Scan for the cell matching the given text and deliver its [x, y] coordinate at center. 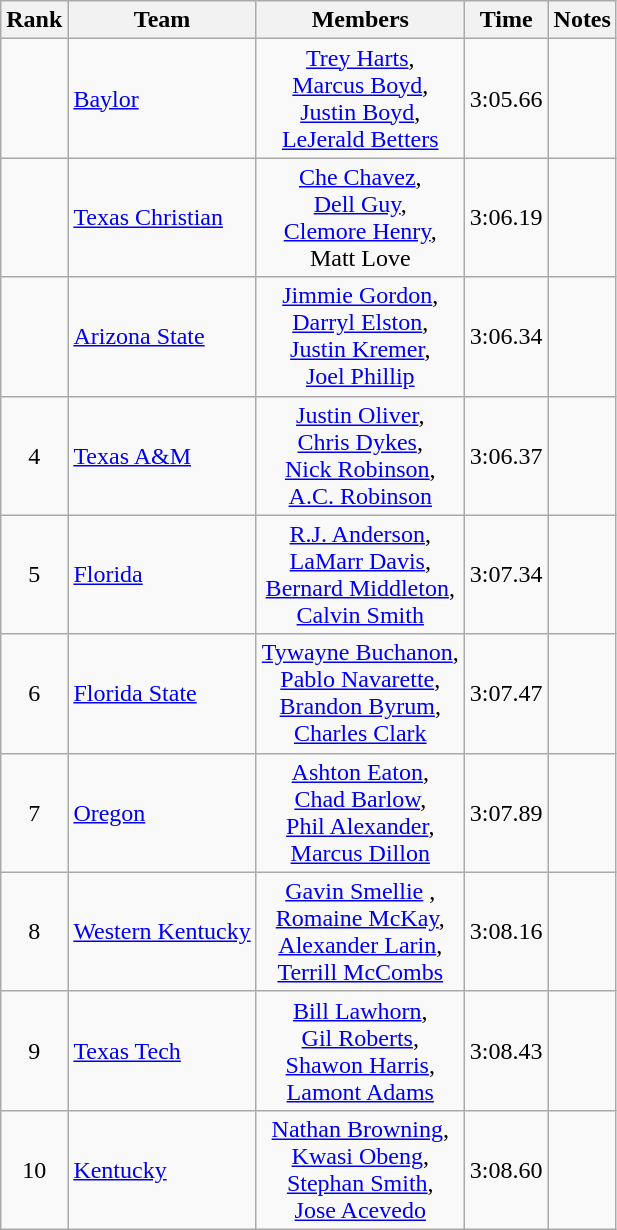
5 [34, 574]
3:07.89 [506, 812]
Florida State [162, 694]
3:07.34 [506, 574]
3:07.47 [506, 694]
Che Chavez,Dell Guy,Clemore Henry,Matt Love [360, 218]
Jimmie Gordon,Darryl Elston,Justin Kremer,Joel Phillip [360, 336]
Western Kentucky [162, 932]
9 [34, 1050]
Team [162, 20]
3:06.37 [506, 456]
R.J. Anderson,LaMarr Davis,Bernard Middleton,Calvin Smith [360, 574]
3:08.43 [506, 1050]
Arizona State [162, 336]
Texas A&M [162, 456]
3:08.60 [506, 1170]
Texas Christian [162, 218]
Justin Oliver,Chris Dykes,Nick Robinson,A.C. Robinson [360, 456]
Trey Harts,Marcus Boyd,Justin Boyd,LeJerald Betters [360, 98]
Ashton Eaton,Chad Barlow,Phil Alexander,Marcus Dillon [360, 812]
3:08.16 [506, 932]
Time [506, 20]
3:06.19 [506, 218]
4 [34, 456]
Texas Tech [162, 1050]
8 [34, 932]
Members [360, 20]
3:06.34 [506, 336]
Gavin Smellie ,Romaine McKay,Alexander Larin,Terrill McCombs [360, 932]
Tywayne Buchanon,Pablo Navarette,Brandon Byrum,Charles Clark [360, 694]
Kentucky [162, 1170]
Baylor [162, 98]
Notes [582, 20]
Florida [162, 574]
10 [34, 1170]
7 [34, 812]
Oregon [162, 812]
6 [34, 694]
Bill Lawhorn,Gil Roberts,Shawon Harris,Lamont Adams [360, 1050]
Rank [34, 20]
3:05.66 [506, 98]
Nathan Browning,Kwasi Obeng,Stephan Smith,Jose Acevedo [360, 1170]
